Provide the [x, y] coordinate of the cell's center where the given text is located.  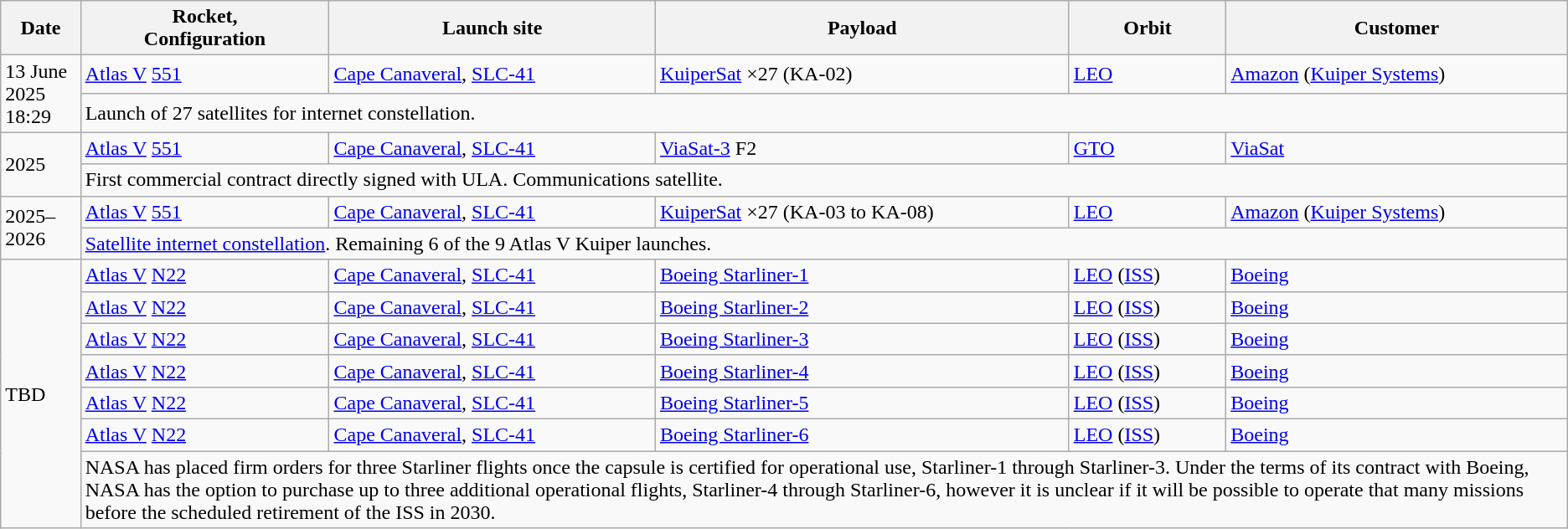
2025–2026 [40, 228]
Boeing Starliner-5 [862, 403]
Boeing Starliner-2 [862, 307]
Launch of 27 satellites for internet constellation. [824, 113]
Customer [1397, 28]
Boeing Starliner-1 [862, 275]
KuiperSat ×27 (KA-02) [862, 74]
13 June 202518:29 [40, 94]
First commercial contract directly signed with ULA. Communications satellite. [824, 180]
Satellite internet constellation. Remaining 6 of the 9 Atlas V Kuiper launches. [824, 244]
Boeing Starliner-6 [862, 434]
ViaSat [1397, 148]
TBD [40, 393]
Orbit [1148, 28]
2025 [40, 164]
Boeing Starliner-3 [862, 339]
Payload [862, 28]
Boeing Starliner-4 [862, 371]
Date [40, 28]
Launch site [493, 28]
GTO [1148, 148]
KuiperSat ×27 (KA-03 to KA-08) [862, 212]
Rocket, Configuration [204, 28]
ViaSat-3 F2 [862, 148]
